Find where the given text appears and provide that cell's center as (X, Y) coordinate. 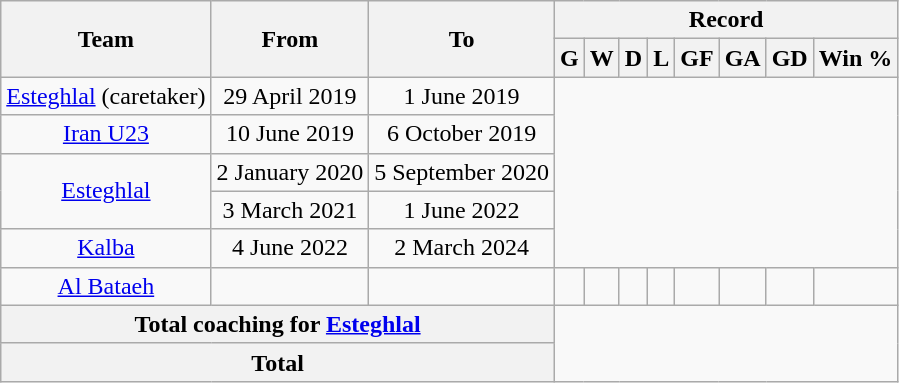
Total (278, 362)
Kalba (106, 248)
4 June 2022 (290, 248)
Record (726, 20)
10 June 2019 (290, 134)
GF (697, 58)
2 January 2020 (290, 172)
GD (790, 58)
Esteghlal (caretaker) (106, 96)
D (633, 58)
1 June 2022 (462, 210)
2 March 2024 (462, 248)
6 October 2019 (462, 134)
Win % (856, 58)
Esteghlal (106, 191)
G (569, 58)
L (662, 58)
5 September 2020 (462, 172)
Iran U23 (106, 134)
3 March 2021 (290, 210)
1 June 2019 (462, 96)
Team (106, 39)
From (290, 39)
W (602, 58)
29 April 2019 (290, 96)
GA (742, 58)
To (462, 39)
Total coaching for Esteghlal (278, 324)
Al Bataeh (106, 286)
